Pinpoint the cell where the given text exists, returning its (X, Y) midpoint coordinate. 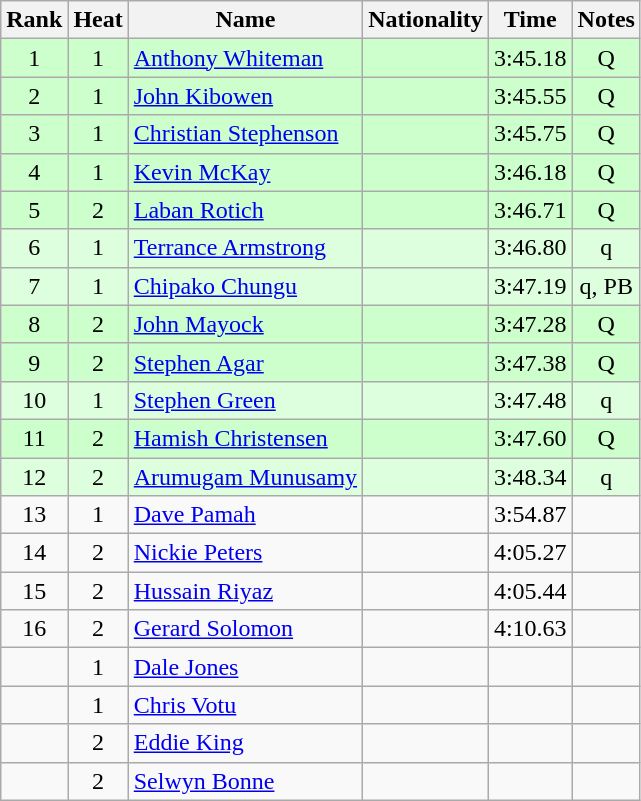
7 (34, 286)
3:45.75 (530, 134)
Nationality (426, 20)
4 (34, 172)
3:46.80 (530, 248)
10 (34, 400)
Anthony Whiteman (245, 58)
3:47.60 (530, 438)
4:05.44 (530, 591)
3:45.55 (530, 96)
Selwyn Bonne (245, 781)
3:54.87 (530, 515)
John Mayock (245, 324)
14 (34, 553)
Time (530, 20)
Hussain Riyaz (245, 591)
Rank (34, 20)
3:47.38 (530, 362)
Name (245, 20)
Hamish Christensen (245, 438)
16 (34, 629)
Gerard Solomon (245, 629)
3 (34, 134)
Notes (606, 20)
Terrance Armstrong (245, 248)
Kevin McKay (245, 172)
q, PB (606, 286)
6 (34, 248)
Chris Votu (245, 705)
3:48.34 (530, 477)
3:47.19 (530, 286)
Christian Stephenson (245, 134)
Laban Rotich (245, 210)
Stephen Agar (245, 362)
4:05.27 (530, 553)
Dave Pamah (245, 515)
Arumugam Munusamy (245, 477)
3:47.48 (530, 400)
12 (34, 477)
Eddie King (245, 743)
Heat (98, 20)
Stephen Green (245, 400)
3:47.28 (530, 324)
13 (34, 515)
11 (34, 438)
John Kibowen (245, 96)
4:10.63 (530, 629)
3:46.18 (530, 172)
3:45.18 (530, 58)
15 (34, 591)
9 (34, 362)
8 (34, 324)
3:46.71 (530, 210)
Chipako Chungu (245, 286)
5 (34, 210)
Nickie Peters (245, 553)
Dale Jones (245, 667)
